Capture the cell that displays the provided text and extract its (X, Y) central coordinate. 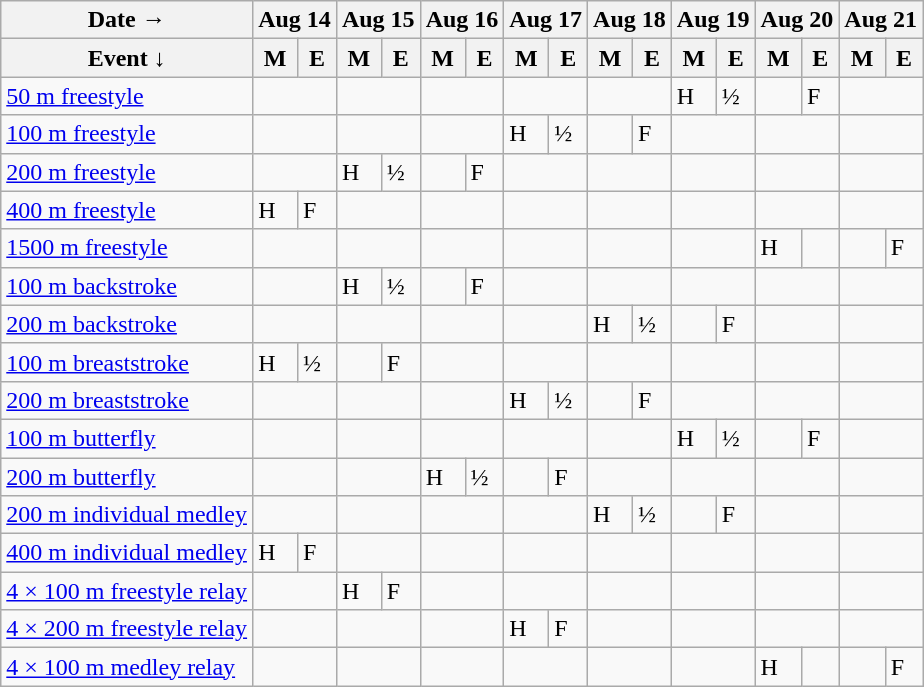
200 m butterfly (127, 477)
100 m backstroke (127, 286)
400 m freestyle (127, 210)
200 m freestyle (127, 172)
4 × 100 m medley relay (127, 667)
Date → (127, 20)
Aug 18 (630, 20)
Aug 14 (295, 20)
400 m individual medley (127, 553)
50 m freestyle (127, 96)
Aug 19 (713, 20)
Aug 15 (378, 20)
200 m breaststroke (127, 400)
100 m breaststroke (127, 362)
200 m backstroke (127, 324)
Event ↓ (127, 58)
Aug 17 (546, 20)
200 m individual medley (127, 515)
4 × 100 m freestyle relay (127, 591)
100 m butterfly (127, 438)
Aug 16 (462, 20)
Aug 21 (881, 20)
100 m freestyle (127, 134)
4 × 200 m freestyle relay (127, 629)
Aug 20 (797, 20)
1500 m freestyle (127, 248)
